Detect which cell encompasses the target text, then output its [X, Y] center coordinate. 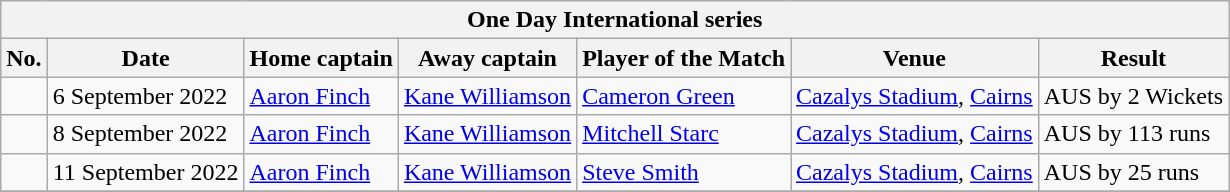
11 September 2022 [146, 172]
Steve Smith [684, 172]
Mitchell Starc [684, 134]
6 September 2022 [146, 96]
AUS by 25 runs [1133, 172]
8 September 2022 [146, 134]
Result [1133, 58]
Home captain [321, 58]
No. [24, 58]
Date [146, 58]
Away captain [487, 58]
Cameron Green [684, 96]
AUS by 113 runs [1133, 134]
Player of the Match [684, 58]
AUS by 2 Wickets [1133, 96]
Venue [915, 58]
One Day International series [615, 20]
